For the text-containing cell, return its midpoint in [x, y] coordinate format. 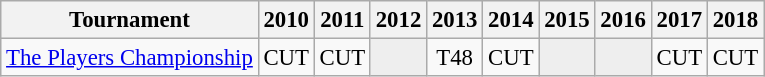
The Players Championship [130, 58]
2012 [398, 20]
2010 [286, 20]
T48 [455, 58]
2013 [455, 20]
2014 [511, 20]
2016 [623, 20]
Tournament [130, 20]
2011 [342, 20]
2015 [567, 20]
2018 [735, 20]
2017 [679, 20]
